For the text-containing cell, return its midpoint in [X, Y] coordinate format. 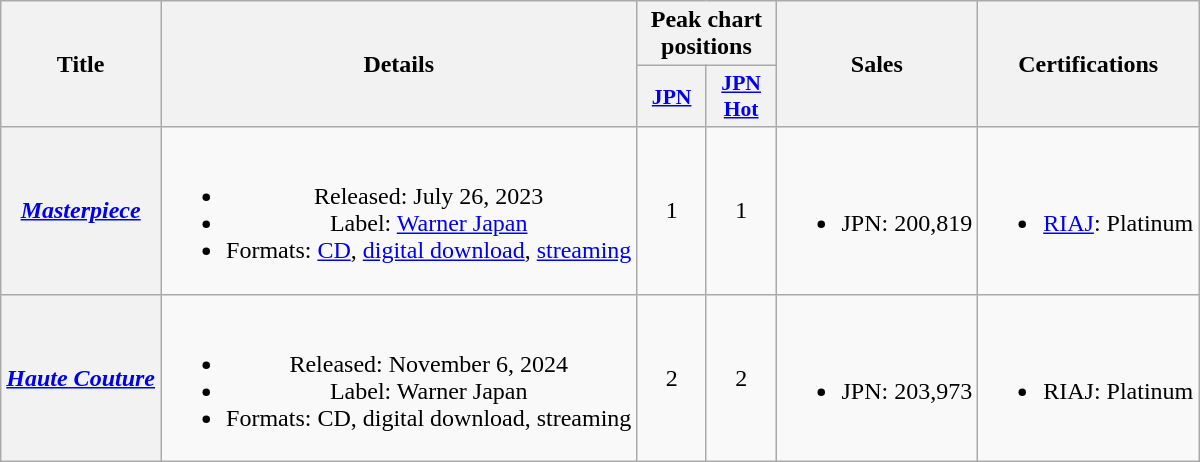
JPNHot [741, 96]
Haute Couture [81, 378]
Masterpiece [81, 210]
Released: November 6, 2024Label: Warner JapanFormats: CD, digital download, streaming [399, 378]
Details [399, 64]
JPN: 200,819 [877, 210]
JPN [672, 96]
JPN: 203,973 [877, 378]
Released: July 26, 2023Label: Warner JapanFormats: CD, digital download, streaming [399, 210]
Certifications [1088, 64]
Peak chart positions [706, 34]
Sales [877, 64]
Title [81, 64]
